Return the (x, y) coordinate for the center point of the cell that contains the specified text.  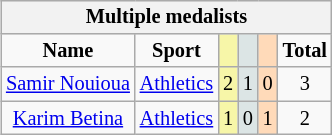
Karim Betina (68, 118)
Multiple medalists (166, 17)
Samir Nouioua (68, 84)
Total (305, 51)
Sport (176, 51)
Name (68, 51)
3 (305, 84)
